Identify which cell holds the provided text, then report its (x, y) central coordinate. 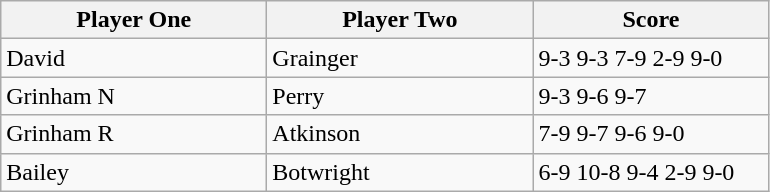
Grinham N (134, 96)
Atkinson (400, 134)
Grainger (400, 58)
9-3 9-6 9-7 (651, 96)
David (134, 58)
7-9 9-7 9-6 9-0 (651, 134)
Botwright (400, 172)
9-3 9-3 7-9 2-9 9-0 (651, 58)
Grinham R (134, 134)
Perry (400, 96)
Player Two (400, 20)
Score (651, 20)
6-9 10-8 9-4 2-9 9-0 (651, 172)
Player One (134, 20)
Bailey (134, 172)
